Scan for the cell matching the given text and deliver its [x, y] coordinate at center. 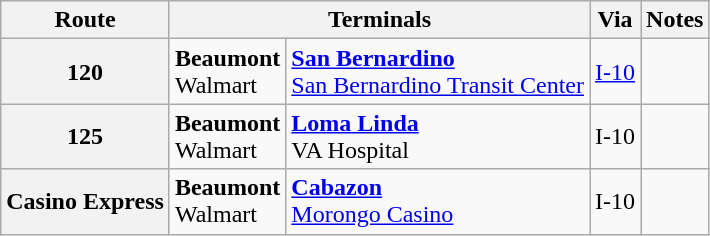
Terminals [379, 20]
Notes [675, 20]
Loma LindaVA Hospital [438, 136]
125 [86, 136]
Route [86, 20]
120 [86, 72]
Casino Express [86, 202]
CabazonMorongo Casino [438, 202]
San BernardinoSan Bernardino Transit Center [438, 72]
Via [616, 20]
